Determine the [X, Y] coordinate at the center of the cell enclosing the given text.  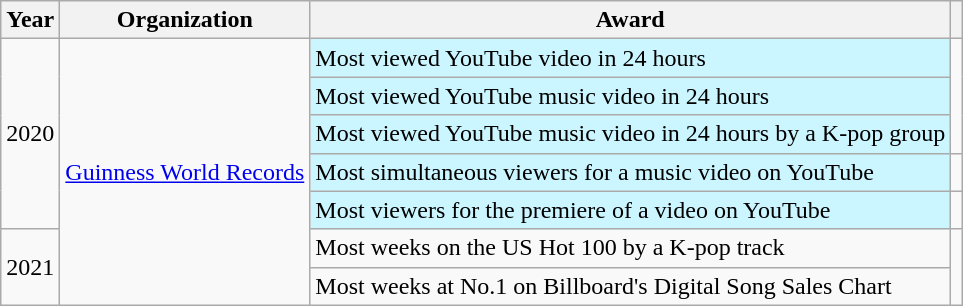
2021 [30, 267]
Guinness World Records [185, 172]
Most weeks on the US Hot 100 by a K-pop track [630, 248]
Most viewed YouTube music video in 24 hours by a K-pop group [630, 134]
Most viewed YouTube video in 24 hours [630, 58]
Award [630, 20]
Most weeks at No.1 on Billboard's Digital Song Sales Chart [630, 286]
Year [30, 20]
Most viewers for the premiere of a video on YouTube [630, 210]
2020 [30, 134]
Most simultaneous viewers for a music video on YouTube [630, 172]
Most viewed YouTube music video in 24 hours [630, 96]
Organization [185, 20]
